Identify which cell holds the provided text, then report its (X, Y) central coordinate. 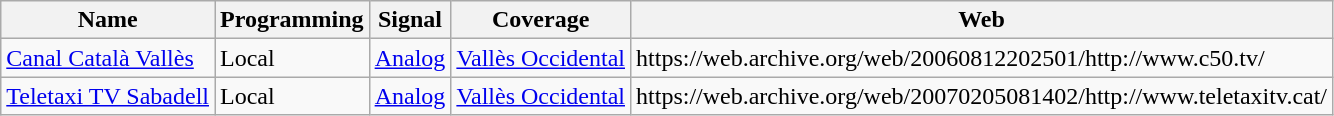
Web (982, 20)
Programming (292, 20)
Teletaxi TV Sabadell (108, 96)
https://web.archive.org/web/20060812202501/http://www.c50.tv/ (982, 58)
Canal Català Vallès (108, 58)
Signal (410, 20)
https://web.archive.org/web/20070205081402/http://www.teletaxitv.cat/ (982, 96)
Coverage (541, 20)
Name (108, 20)
